Search for the cell housing the specified text and yield its [X, Y] center coordinate. 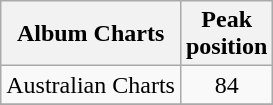
Album Charts [91, 34]
Australian Charts [91, 85]
84 [226, 85]
Peakposition [226, 34]
